Extract the [x, y] coordinate from the center of the cell holding the provided text.  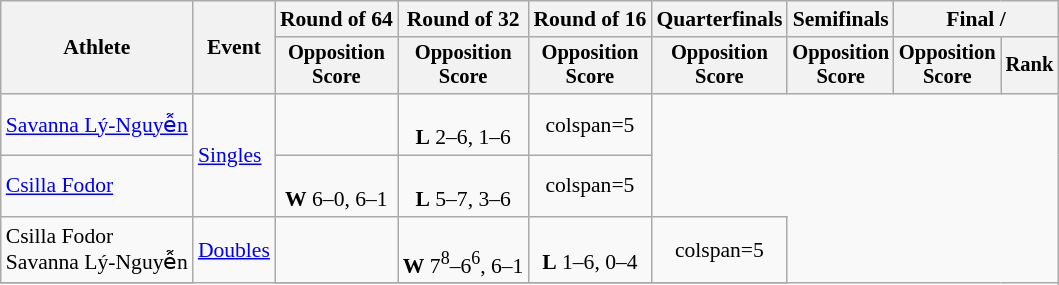
Event [234, 48]
Doubles [234, 250]
W 78–66, 6–1 [464, 250]
Savanna Lý-Nguyễn [97, 124]
Final / [976, 19]
Singles [234, 155]
Athlete [97, 48]
Quarterfinals [719, 19]
L 5–7, 3–6 [464, 186]
Round of 32 [464, 19]
Csilla Fodor Savanna Lý-Nguyễn [97, 250]
Rank [1030, 66]
Csilla Fodor [97, 186]
L 1–6, 0–4 [590, 250]
Semifinals [840, 19]
L 2–6, 1–6 [464, 124]
W 6–0, 6–1 [336, 186]
Round of 64 [336, 19]
Round of 16 [590, 19]
